Output the [x, y] coordinate of the center of the cell containing the given text.  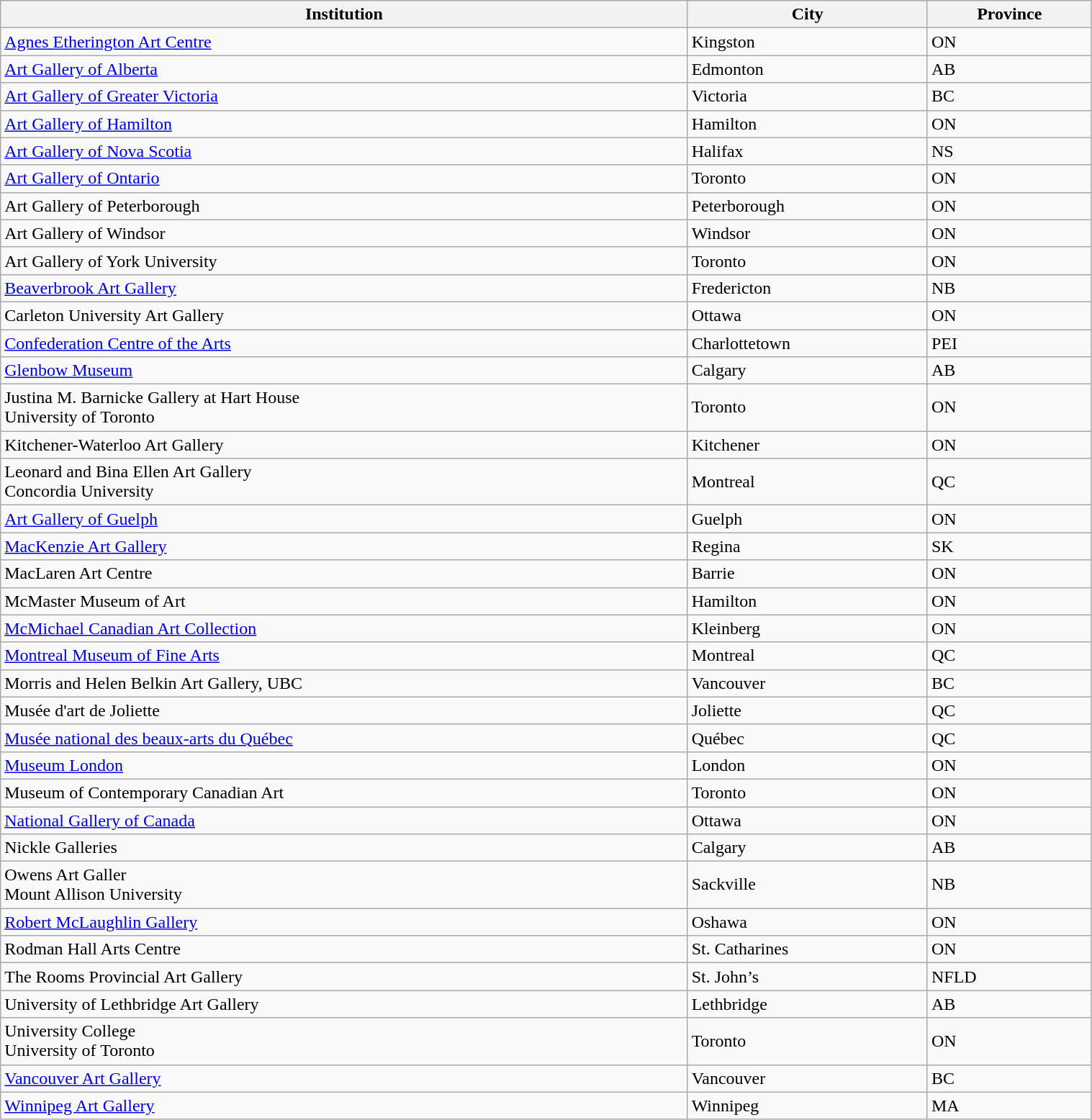
London [808, 765]
Carleton University Art Gallery [344, 315]
Art Gallery of Peterborough [344, 206]
Halifax [808, 151]
Institution [344, 14]
Winnipeg [808, 1106]
MacLaren Art Centre [344, 574]
Nickle Galleries [344, 848]
Winnipeg Art Gallery [344, 1106]
Vancouver Art Gallery [344, 1078]
Kingston [808, 42]
Barrie [808, 574]
University of Lethbridge Art Gallery [344, 1004]
The Rooms Provincial Art Gallery [344, 977]
St. Catharines [808, 949]
Art Gallery of Nova Scotia [344, 151]
NS [1009, 151]
St. John’s [808, 977]
Victoria [808, 96]
NFLD [1009, 977]
Peterborough [808, 206]
Musée national des beaux-arts du Québec [344, 738]
McMaster Museum of Art [344, 601]
Fredericton [808, 288]
Guelph [808, 519]
Owens Art GallerMount Allison University [344, 885]
Oshawa [808, 922]
Charlottetown [808, 343]
Montreal Museum of Fine Arts [344, 656]
Kitchener [808, 445]
City [808, 14]
Agnes Etherington Art Centre [344, 42]
Art Gallery of Windsor [344, 233]
Windsor [808, 233]
Museum London [344, 765]
Province [1009, 14]
Musée d'art de Joliette [344, 710]
Québec [808, 738]
Joliette [808, 710]
Art Gallery of Guelph [344, 519]
Glenbow Museum [344, 371]
Leonard and Bina Ellen Art GalleryConcordia University [344, 482]
Rodman Hall Arts Centre [344, 949]
Edmonton [808, 69]
University CollegeUniversity of Toronto [344, 1041]
Beaverbrook Art Gallery [344, 288]
McMichael Canadian Art Collection [344, 628]
Kitchener-Waterloo Art Gallery [344, 445]
Art Gallery of Ontario [344, 179]
Regina [808, 546]
Lethbridge [808, 1004]
PEI [1009, 343]
National Gallery of Canada [344, 820]
Art Gallery of Greater Victoria [344, 96]
Kleinberg [808, 628]
Art Gallery of Alberta [344, 69]
Museum of Contemporary Canadian Art [344, 792]
Justina M. Barnicke Gallery at Hart House University of Toronto [344, 407]
SK [1009, 546]
Sackville [808, 885]
MacKenzie Art Gallery [344, 546]
Art Gallery of Hamilton [344, 124]
Confederation Centre of the Arts [344, 343]
Art Gallery of York University [344, 261]
Robert McLaughlin Gallery [344, 922]
Morris and Helen Belkin Art Gallery, UBC [344, 683]
MA [1009, 1106]
